Search for the cell housing the specified text and yield its [X, Y] center coordinate. 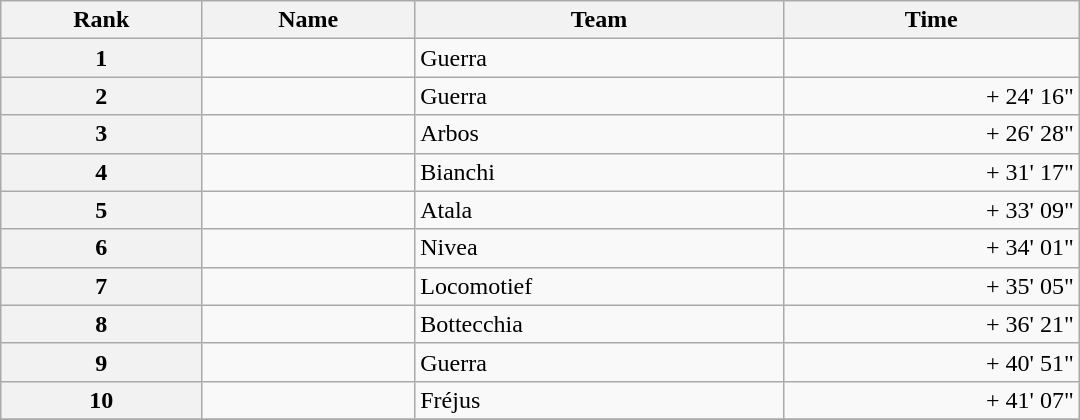
+ 31' 17" [931, 172]
Time [931, 20]
Rank [102, 20]
1 [102, 58]
+ 33' 09" [931, 210]
8 [102, 324]
Bianchi [600, 172]
3 [102, 134]
Team [600, 20]
+ 24' 16" [931, 96]
5 [102, 210]
Fréjus [600, 400]
10 [102, 400]
+ 40' 51" [931, 362]
Locomotief [600, 286]
+ 26' 28" [931, 134]
7 [102, 286]
2 [102, 96]
4 [102, 172]
+ 35' 05" [931, 286]
Bottecchia [600, 324]
Atala [600, 210]
Name [308, 20]
6 [102, 248]
+ 34' 01" [931, 248]
Arbos [600, 134]
+ 36' 21" [931, 324]
Nivea [600, 248]
+ 41' 07" [931, 400]
9 [102, 362]
